Scan for the cell matching the given text and deliver its (x, y) coordinate at center. 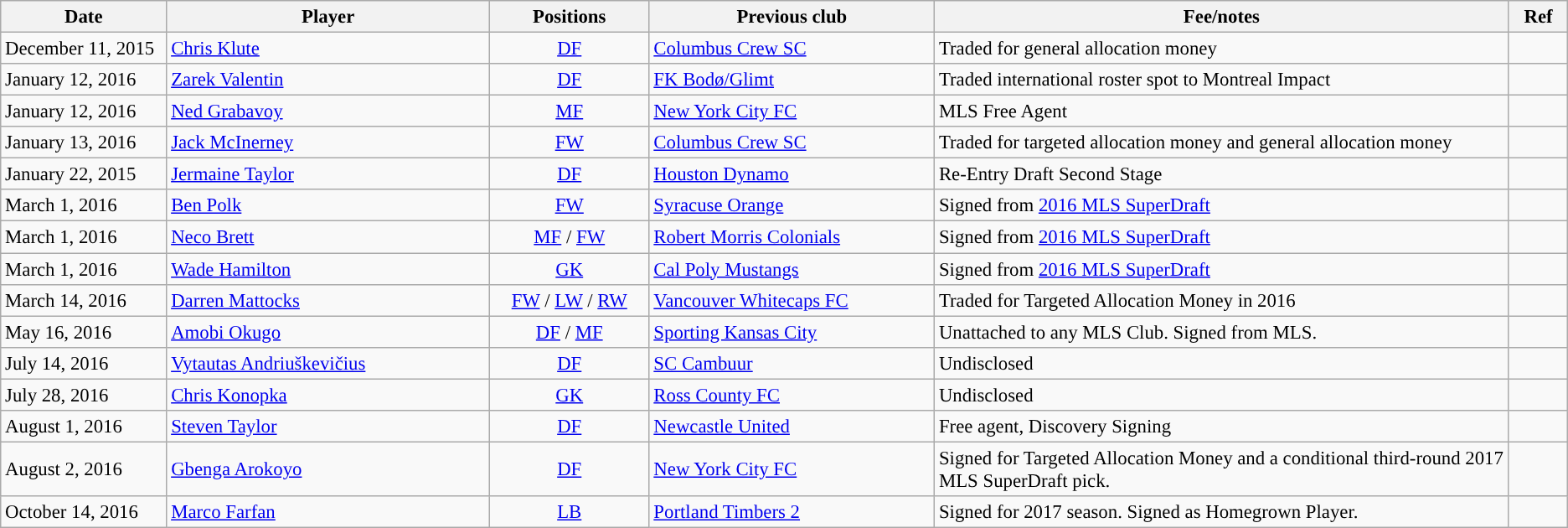
Chris Klute (328, 49)
FW / LW / RW (570, 300)
August 1, 2016 (84, 427)
October 14, 2016 (84, 512)
July 14, 2016 (84, 363)
Darren Mattocks (328, 300)
MLS Free Agent (1222, 111)
Cal Poly Mustangs (792, 269)
Neco Brett (328, 237)
Chris Konopka (328, 395)
March 14, 2016 (84, 300)
Re-Entry Draft Second Stage (1222, 174)
January 22, 2015 (84, 174)
Signed for 2017 season. Signed as Homegrown Player. (1222, 512)
Positions (570, 17)
July 28, 2016 (84, 395)
Steven Taylor (328, 427)
Vytautas Andriuškevičius (328, 363)
Player (328, 17)
Syracuse Orange (792, 205)
Vancouver Whitecaps FC (792, 300)
FK Bodø/Glimt (792, 80)
Wade Hamilton (328, 269)
Ben Polk (328, 205)
Previous club (792, 17)
Houston Dynamo (792, 174)
DF / MF (570, 332)
Ref (1538, 17)
Jack McInerney (328, 142)
January 13, 2016 (84, 142)
Portland Timbers 2 (792, 512)
Traded for targeted allocation money and general allocation money (1222, 142)
MF (570, 111)
August 2, 2016 (84, 469)
Robert Morris Colonials (792, 237)
Newcastle United (792, 427)
May 16, 2016 (84, 332)
Jermaine Taylor (328, 174)
Zarek Valentin (328, 80)
Sporting Kansas City (792, 332)
Ross County FC (792, 395)
LB (570, 512)
MF / FW (570, 237)
Amobi Okugo (328, 332)
Signed for Targeted Allocation Money and a conditional third-round 2017 MLS SuperDraft pick. (1222, 469)
Date (84, 17)
Gbenga Arokoyo (328, 469)
Traded international roster spot to Montreal Impact (1222, 80)
December 11, 2015 (84, 49)
Traded for general allocation money (1222, 49)
Marco Farfan (328, 512)
Fee/notes (1222, 17)
Traded for Targeted Allocation Money in 2016 (1222, 300)
Free agent, Discovery Signing (1222, 427)
Unattached to any MLS Club. Signed from MLS. (1222, 332)
Ned Grabavoy (328, 111)
SC Cambuur (792, 363)
